Extract the [x, y] coordinate from the center of the cell holding the provided text.  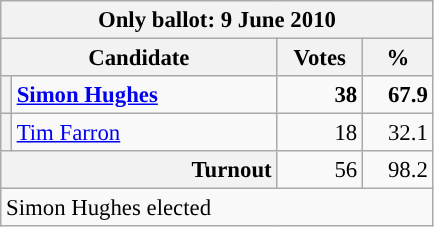
67.9 [398, 95]
Turnout [139, 170]
38 [320, 95]
56 [320, 170]
Only ballot: 9 June 2010 [217, 20]
% [398, 58]
Votes [320, 58]
18 [320, 133]
Candidate [139, 58]
32.1 [398, 133]
Simon Hughes elected [217, 208]
Tim Farron [144, 133]
Simon Hughes [144, 95]
98.2 [398, 170]
